Return (x, y) of the center of cell containing provided text 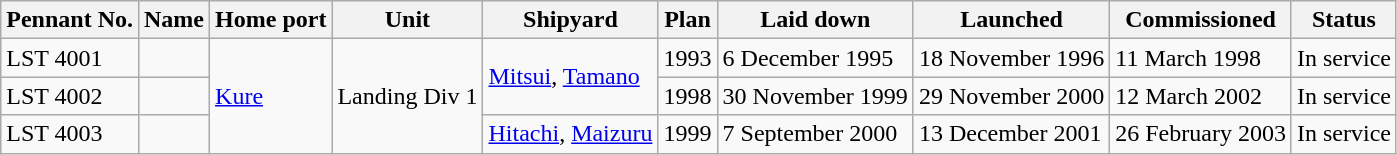
30 November 1999 (815, 96)
13 December 2001 (1011, 134)
Plan (688, 20)
Pennant No. (70, 20)
Name (174, 20)
Home port (271, 20)
1993 (688, 58)
18 November 1996 (1011, 58)
26 February 2003 (1201, 134)
1998 (688, 96)
Kure (271, 96)
6 December 1995 (815, 58)
Landing Div 1 (408, 96)
Commissioned (1201, 20)
7 September 2000 (815, 134)
Shipyard (570, 20)
Hitachi, Maizuru (570, 134)
12 March 2002 (1201, 96)
LST 4002 (70, 96)
Unit (408, 20)
Mitsui, Tamano (570, 77)
Launched (1011, 20)
11 March 1998 (1201, 58)
LST 4001 (70, 58)
29 November 2000 (1011, 96)
Status (1344, 20)
LST 4003 (70, 134)
1999 (688, 134)
Laid down (815, 20)
